Scan for the cell matching the given text and deliver its (x, y) coordinate at center. 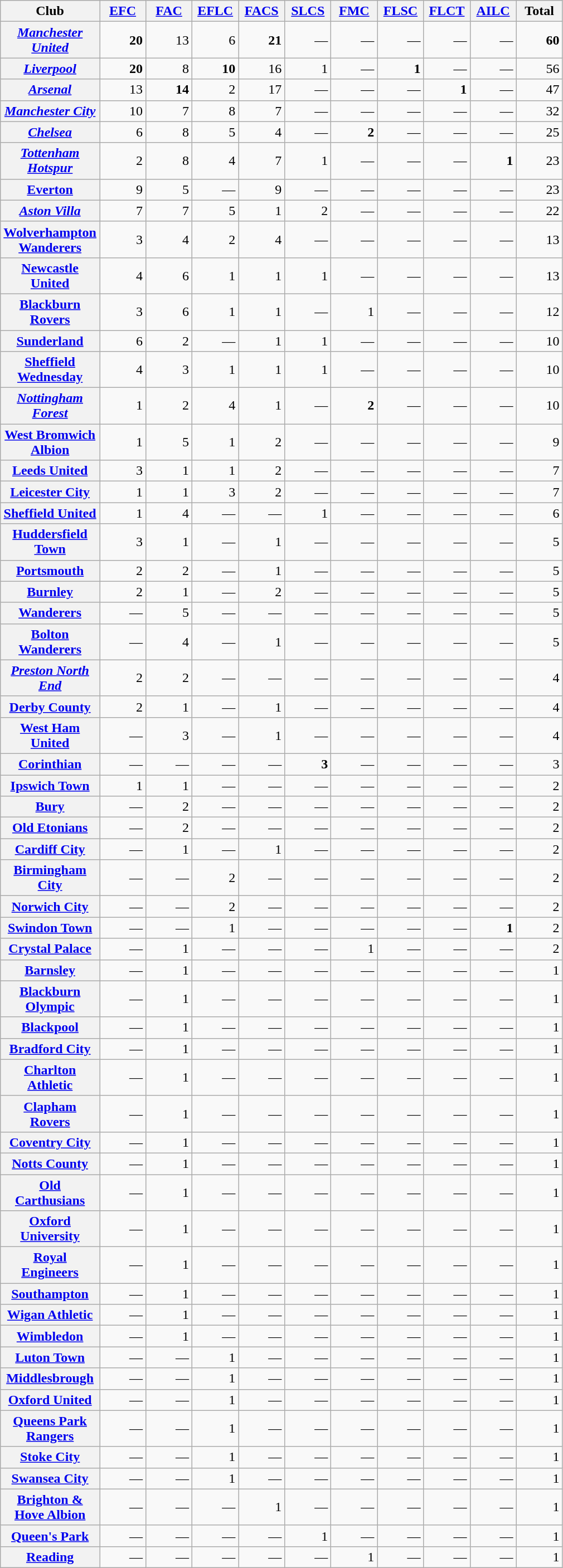
Coventry City (50, 1142)
Corinthian (50, 764)
Club (50, 11)
Everton (50, 189)
Norwich City (50, 907)
Blackburn Rovers (50, 312)
14 (169, 90)
Bradford City (50, 1049)
Charlton Athletic (50, 1078)
Burnley (50, 592)
Leeds United (50, 471)
Newcastle United (50, 275)
Royal Engineers (50, 1265)
25 (540, 132)
Birmingham City (50, 878)
Oxford United (50, 1400)
Oxford University (50, 1229)
FACS (262, 11)
16 (262, 69)
Middlesbrough (50, 1379)
Wimbledon (50, 1336)
FLCT (447, 11)
12 (540, 312)
Clapham Rovers (50, 1113)
Leicester City (50, 492)
Reading (50, 1557)
Queen's Park (50, 1536)
Old Carthusians (50, 1192)
Total (540, 11)
SLCS (308, 11)
Barnsley (50, 970)
Arsenal (50, 90)
Manchester United (50, 40)
AILC (493, 11)
Bury (50, 807)
17 (262, 90)
Chelsea (50, 132)
47 (540, 90)
Old Etonians (50, 828)
Crystal Palace (50, 949)
Portsmouth (50, 571)
Blackburn Olympic (50, 999)
West Ham United (50, 736)
Luton Town (50, 1357)
Sheffield Wednesday (50, 370)
FLSC (400, 11)
Southampton (50, 1294)
60 (540, 40)
Huddersfield Town (50, 542)
Queens Park Rangers (50, 1429)
21 (262, 40)
Aston Villa (50, 211)
Swansea City (50, 1478)
Stoke City (50, 1457)
Wigan Athletic (50, 1315)
Notts County (50, 1163)
Wanderers (50, 613)
EFC (123, 11)
Sheffield United (50, 513)
Blackpool (50, 1028)
Ipswich Town (50, 785)
FAC (169, 11)
Liverpool (50, 69)
56 (540, 69)
Brighton & Hove Albion (50, 1507)
FMC (355, 11)
Cardiff City (50, 849)
Tottenham Hotspur (50, 160)
32 (540, 111)
Nottingham Forest (50, 406)
Derby County (50, 707)
Swindon Town (50, 928)
Sunderland (50, 340)
Wolverhampton Wanderers (50, 240)
Bolton Wanderers (50, 642)
22 (540, 211)
Manchester City (50, 111)
West Bromwich Albion (50, 442)
EFLC (215, 11)
Preston North End (50, 678)
